From the cell containing the given text, extract its center point as (x, y) coordinate. 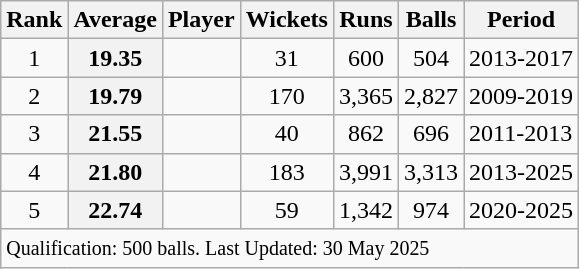
Balls (430, 20)
862 (366, 134)
183 (286, 172)
1 (34, 58)
2 (34, 96)
2013-2017 (522, 58)
170 (286, 96)
696 (430, 134)
504 (430, 58)
Wickets (286, 20)
1,342 (366, 210)
Runs (366, 20)
19.35 (116, 58)
Period (522, 20)
Rank (34, 20)
21.80 (116, 172)
2009-2019 (522, 96)
2013-2025 (522, 172)
3 (34, 134)
59 (286, 210)
3,365 (366, 96)
5 (34, 210)
31 (286, 58)
2,827 (430, 96)
600 (366, 58)
22.74 (116, 210)
Qualification: 500 balls. Last Updated: 30 May 2025 (290, 248)
3,991 (366, 172)
40 (286, 134)
21.55 (116, 134)
19.79 (116, 96)
Player (201, 20)
2020-2025 (522, 210)
974 (430, 210)
3,313 (430, 172)
Average (116, 20)
4 (34, 172)
2011-2013 (522, 134)
